Detect which cell encompasses the target text, then output its (x, y) center coordinate. 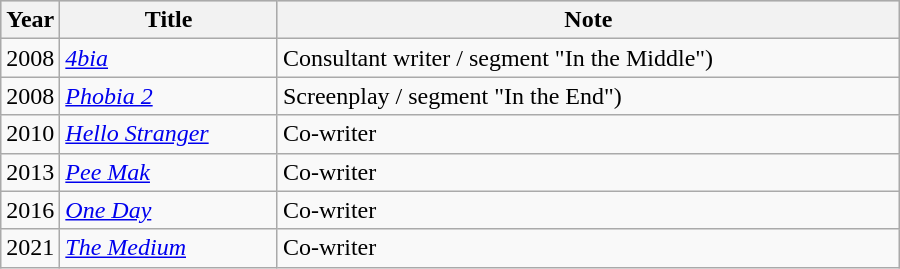
Screenplay / segment "In the End") (588, 96)
The Medium (169, 248)
Consultant writer / segment "In the Middle") (588, 58)
2010 (30, 134)
2016 (30, 210)
2021 (30, 248)
Phobia 2 (169, 96)
Note (588, 20)
2013 (30, 172)
Hello Stranger (169, 134)
Year (30, 20)
One Day (169, 210)
4bia (169, 58)
Title (169, 20)
Pee Mak (169, 172)
